Return the [x, y] coordinate for the center point of the cell that contains the specified text.  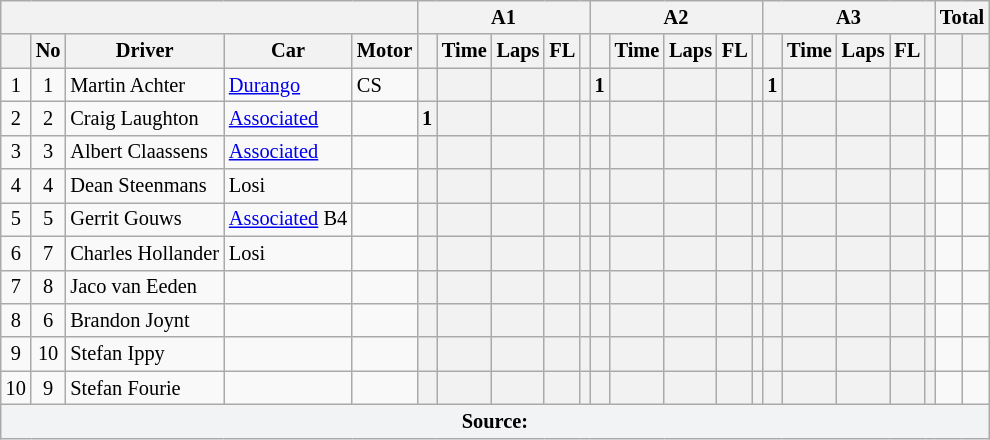
Jaco van Eeden [144, 287]
Total [962, 17]
A3 [848, 17]
Durango [288, 85]
A2 [676, 17]
Brandon Joynt [144, 320]
Dean Steenmans [144, 186]
Gerrit Gouws [144, 219]
Martin Achter [144, 85]
Car [288, 51]
Stefan Ippy [144, 354]
No [48, 51]
Driver [144, 51]
Charles Hollander [144, 253]
Craig Laughton [144, 118]
Motor [384, 51]
Albert Claassens [144, 152]
Associated B4 [288, 219]
Stefan Fourie [144, 388]
Source: [495, 421]
CS [384, 85]
A1 [504, 17]
